Return the (x, y) coordinate for the center point of the cell that contains the specified text.  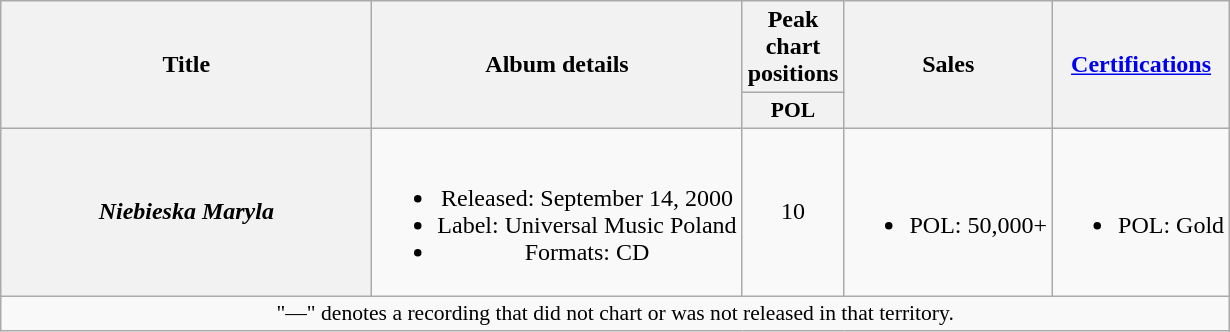
Title (186, 65)
Sales (948, 65)
Album details (557, 65)
Certifications (1142, 65)
10 (793, 212)
Niebieska Maryla (186, 212)
Released: September 14, 2000Label: Universal Music PolandFormats: CD (557, 212)
POL: Gold (1142, 212)
POL (793, 111)
POL: 50,000+ (948, 212)
Peak chart positions (793, 47)
"—" denotes a recording that did not chart or was not released in that territory. (616, 314)
